Scan for the cell matching the given text and deliver its [X, Y] coordinate at center. 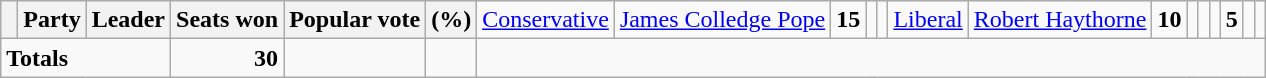
Popular vote [355, 20]
Totals [86, 58]
30 [228, 58]
Party [52, 20]
Leader [128, 20]
Robert Haythorne [1060, 20]
Liberal [928, 20]
15 [848, 20]
5 [1232, 20]
(%) [452, 20]
Conservative [546, 20]
10 [1170, 20]
Seats won [228, 20]
James Colledge Pope [722, 20]
